Extract the (x, y) coordinate from the center of the cell holding the provided text.  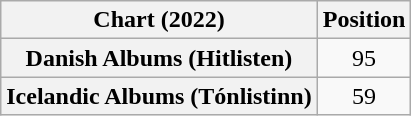
Position (364, 20)
59 (364, 96)
Danish Albums (Hitlisten) (159, 58)
Icelandic Albums (Tónlistinn) (159, 96)
95 (364, 58)
Chart (2022) (159, 20)
